Extract the (x, y) coordinate from the center of the cell holding the provided text.  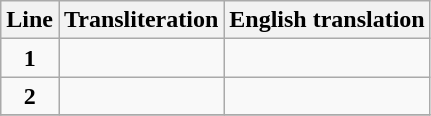
Transliteration (140, 20)
English translation (327, 20)
1 (30, 58)
2 (30, 96)
Line (30, 20)
